Detect which cell encompasses the target text, then output its (X, Y) center coordinate. 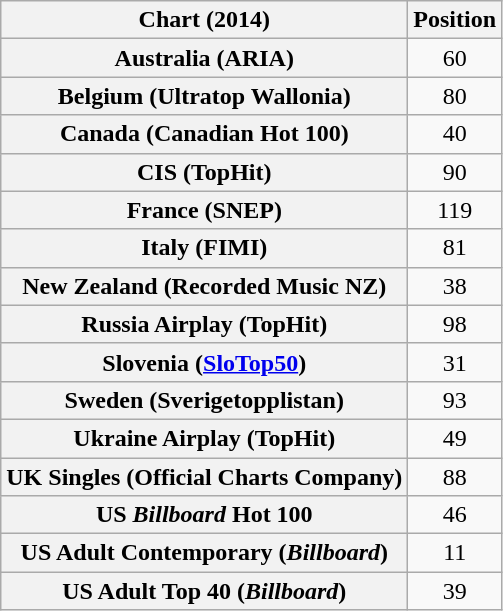
Ukraine Airplay (TopHit) (204, 438)
Chart (2014) (204, 20)
49 (455, 438)
90 (455, 172)
US Billboard Hot 100 (204, 515)
France (SNEP) (204, 210)
Sweden (Sverigetopplistan) (204, 400)
38 (455, 286)
Canada (Canadian Hot 100) (204, 134)
88 (455, 477)
119 (455, 210)
Position (455, 20)
Russia Airplay (TopHit) (204, 324)
Slovenia (SloTop50) (204, 362)
11 (455, 553)
46 (455, 515)
US Adult Contemporary (Billboard) (204, 553)
New Zealand (Recorded Music NZ) (204, 286)
98 (455, 324)
CIS (TopHit) (204, 172)
Belgium (Ultratop Wallonia) (204, 96)
US Adult Top 40 (Billboard) (204, 591)
60 (455, 58)
Australia (ARIA) (204, 58)
81 (455, 248)
80 (455, 96)
UK Singles (Official Charts Company) (204, 477)
39 (455, 591)
40 (455, 134)
31 (455, 362)
Italy (FIMI) (204, 248)
93 (455, 400)
